Capture the cell that displays the provided text and extract its [x, y] central coordinate. 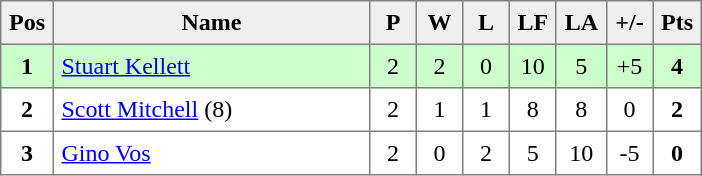
L [486, 23]
LA [581, 23]
Stuart Kellett [211, 66]
LF [532, 23]
W [439, 23]
Pos [27, 23]
Name [211, 23]
+5 [629, 66]
Scott Mitchell (8) [211, 110]
P [393, 23]
Gino Vos [211, 153]
3 [27, 153]
4 [677, 66]
-5 [629, 153]
Pts [677, 23]
+/- [629, 23]
